Return [X, Y] of the center of cell containing provided text 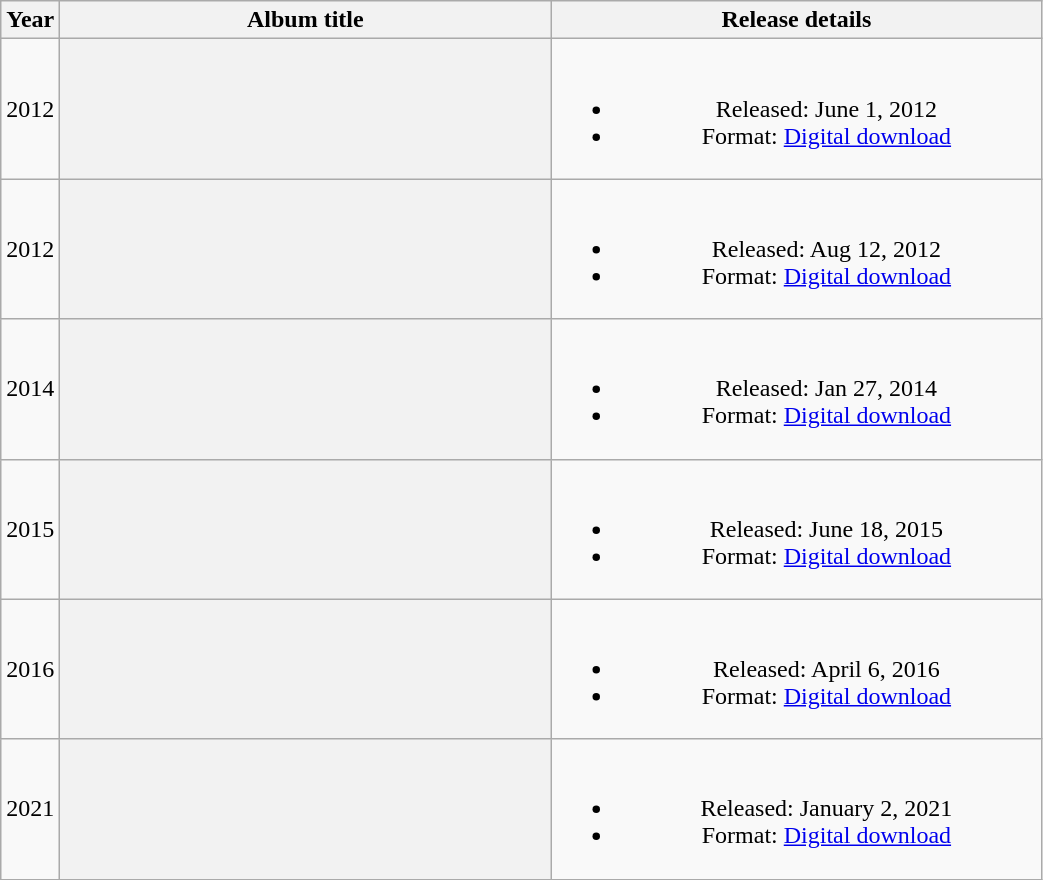
Released: June 18, 2015Format: Digital download [796, 529]
Released: Aug 12, 2012Format: Digital download [796, 249]
Year [30, 20]
Released: Jan 27, 2014Format: Digital download [796, 389]
Release details [796, 20]
2015 [30, 529]
Album title [306, 20]
Released: June 1, 2012Format: Digital download [796, 109]
2016 [30, 669]
Released: April 6, 2016Format: Digital download [796, 669]
Released: January 2, 2021Format: Digital download [796, 809]
2014 [30, 389]
2021 [30, 809]
